Identify which cell holds the provided text, then report its (X, Y) central coordinate. 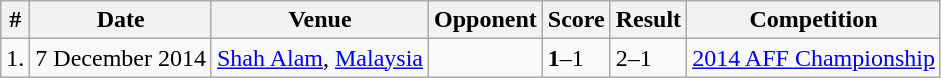
Opponent (486, 20)
2–1 (648, 58)
# (16, 20)
Venue (320, 20)
Result (648, 20)
7 December 2014 (121, 58)
Shah Alam, Malaysia (320, 58)
1. (16, 58)
Score (576, 20)
1–1 (576, 58)
2014 AFF Championship (814, 58)
Date (121, 20)
Competition (814, 20)
